Pinpoint the cell where the given text exists, returning its [X, Y] midpoint coordinate. 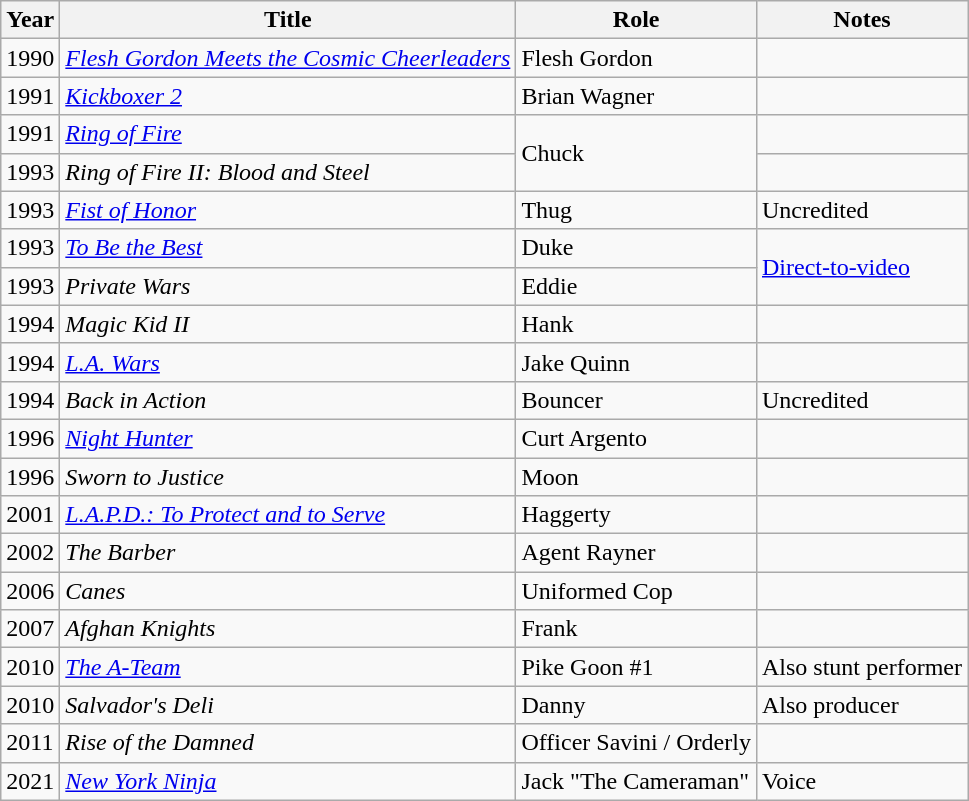
Frank [636, 629]
Agent Rayner [636, 553]
Kickboxer 2 [288, 96]
Jack "The Cameraman" [636, 781]
Sworn to Justice [288, 477]
Direct-to-video [862, 267]
2021 [30, 781]
Pike Goon #1 [636, 667]
1990 [30, 58]
Fist of Honor [288, 210]
To Be the Best [288, 248]
Moon [636, 477]
L.A. Wars [288, 362]
Flesh Gordon [636, 58]
2007 [30, 629]
Officer Savini / Orderly [636, 743]
Ring of Fire [288, 134]
New York Ninja [288, 781]
2006 [30, 591]
Eddie [636, 286]
Title [288, 20]
Flesh Gordon Meets the Cosmic Cheerleaders [288, 58]
2001 [30, 515]
The A-Team [288, 667]
Night Hunter [288, 438]
L.A.P.D.: To Protect and to Serve [288, 515]
Ring of Fire II: Blood and Steel [288, 172]
Hank [636, 324]
Duke [636, 248]
The Barber [288, 553]
Salvador's Deli [288, 705]
Back in Action [288, 400]
Thug [636, 210]
Also producer [862, 705]
Curt Argento [636, 438]
Afghan Knights [288, 629]
Private Wars [288, 286]
2002 [30, 553]
Jake Quinn [636, 362]
Danny [636, 705]
Bouncer [636, 400]
Chuck [636, 153]
Canes [288, 591]
Year [30, 20]
Magic Kid II [288, 324]
2011 [30, 743]
Notes [862, 20]
Rise of the Damned [288, 743]
Haggerty [636, 515]
Voice [862, 781]
Brian Wagner [636, 96]
Uniformed Cop [636, 591]
Also stunt performer [862, 667]
Role [636, 20]
